Extract the (X, Y) coordinate from the center of the cell holding the provided text.  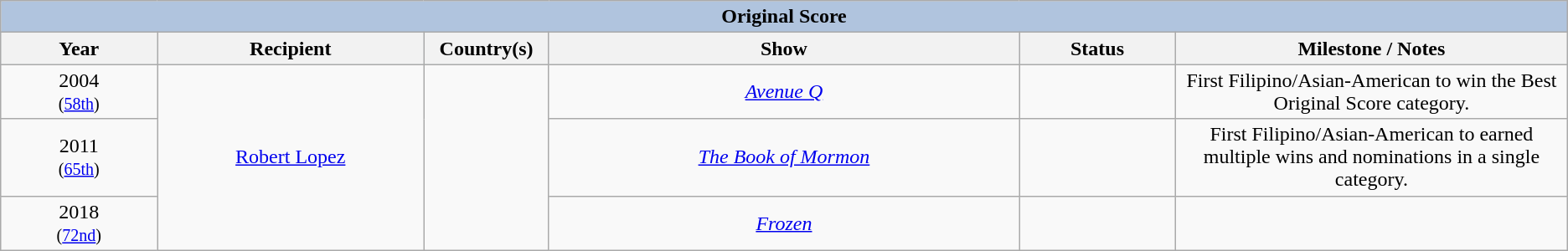
Milestone / Notes (1372, 49)
Country(s) (487, 49)
First Filipino/Asian-American to win the Best Original Score category. (1372, 92)
Frozen (784, 223)
Year (79, 49)
Show (784, 49)
Recipient (291, 49)
Robert Lopez (291, 157)
First Filipino/Asian-American to earned multiple wins and nominations in a single category. (1372, 157)
2018(72nd) (79, 223)
Avenue Q (784, 92)
2004(58th) (79, 92)
The Book of Mormon (784, 157)
2011(65th) (79, 157)
Original Score (784, 17)
Status (1097, 49)
